Locate the cell with the specified text and output its (X, Y) center coordinate. 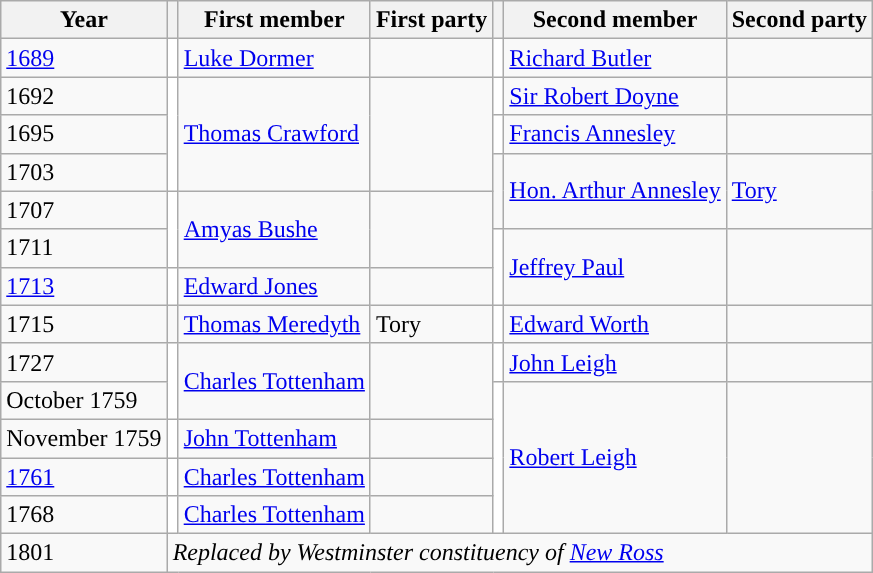
Second member (615, 20)
1692 (84, 96)
1713 (84, 286)
John Tottenham (274, 438)
Thomas Crawford (274, 134)
1689 (84, 58)
1761 (84, 477)
Thomas Meredyth (274, 324)
Edward Jones (274, 286)
First party (431, 20)
1711 (84, 248)
First member (274, 20)
October 1759 (84, 400)
November 1759 (84, 438)
1715 (84, 324)
Richard Butler (615, 58)
Hon. Arthur Annesley (615, 191)
1703 (84, 172)
Robert Leigh (615, 457)
Replaced by Westminster constituency of New Ross (520, 553)
1727 (84, 362)
Edward Worth (615, 324)
1768 (84, 515)
Jeffrey Paul (615, 267)
Francis Annesley (615, 134)
Second party (799, 20)
1801 (84, 553)
Year (84, 20)
Sir Robert Doyne (615, 96)
Luke Dormer (274, 58)
Amyas Bushe (274, 229)
John Leigh (615, 362)
1695 (84, 134)
1707 (84, 210)
